Search for the cell housing the specified text and yield its [x, y] center coordinate. 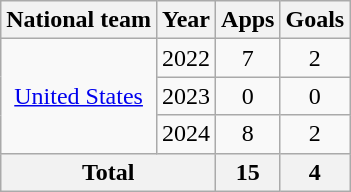
Year [186, 20]
2023 [186, 96]
7 [248, 58]
2022 [186, 58]
United States [79, 96]
Goals [315, 20]
National team [79, 20]
4 [315, 172]
8 [248, 134]
15 [248, 172]
Total [108, 172]
Apps [248, 20]
2024 [186, 134]
